Detect which cell encompasses the target text, then output its [x, y] center coordinate. 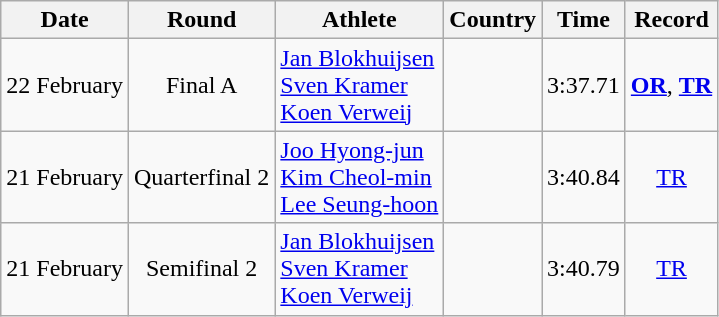
Final A [201, 85]
3:40.79 [584, 269]
3:37.71 [584, 85]
Joo Hyong-junKim Cheol-minLee Seung-hoon [360, 177]
Semifinal 2 [201, 269]
OR, TR [671, 85]
Date [65, 20]
22 February [65, 85]
Quarterfinal 2 [201, 177]
Country [493, 20]
3:40.84 [584, 177]
Time [584, 20]
Athlete [360, 20]
Round [201, 20]
Record [671, 20]
